Capture the cell that displays the provided text and extract its (x, y) central coordinate. 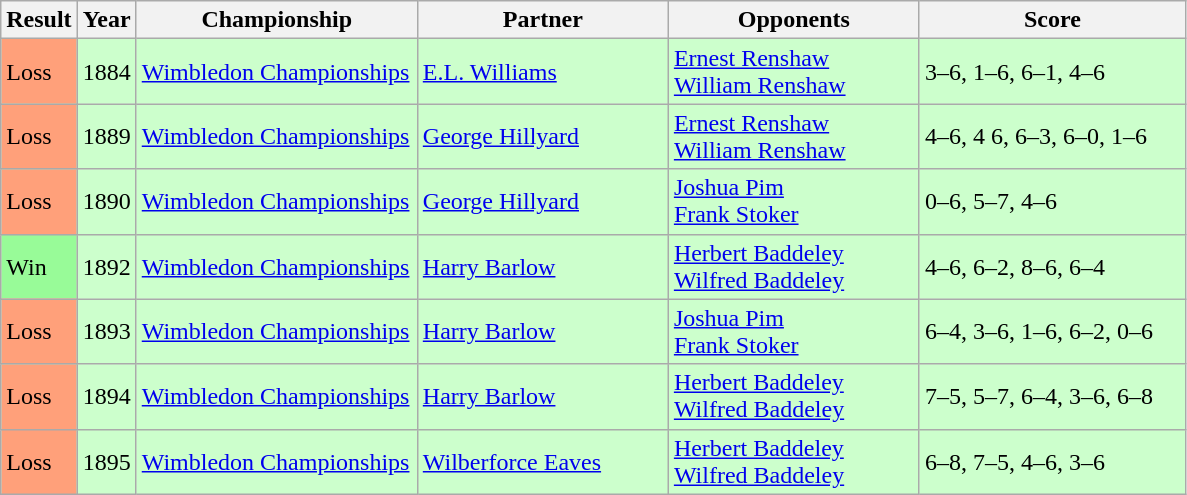
1890 (106, 202)
Score (1052, 20)
1893 (106, 332)
Result (39, 20)
6–8, 7–5, 4–6, 3–6 (1052, 462)
Win (39, 266)
6–4, 3–6, 1–6, 6–2, 0–6 (1052, 332)
3–6, 1–6, 6–1, 4–6 (1052, 72)
Opponents (794, 20)
Wilberforce Eaves (542, 462)
1884 (106, 72)
1892 (106, 266)
Championship (276, 20)
Partner (542, 20)
1889 (106, 136)
Year (106, 20)
7–5, 5–7, 6–4, 3–6, 6–8 (1052, 396)
4–6, 6–2, 8–6, 6–4 (1052, 266)
1894 (106, 396)
0–6, 5–7, 4–6 (1052, 202)
E.L. Williams (542, 72)
1895 (106, 462)
4–6, 4 6, 6–3, 6–0, 1–6 (1052, 136)
